From the cell containing the given text, extract its center point as (x, y) coordinate. 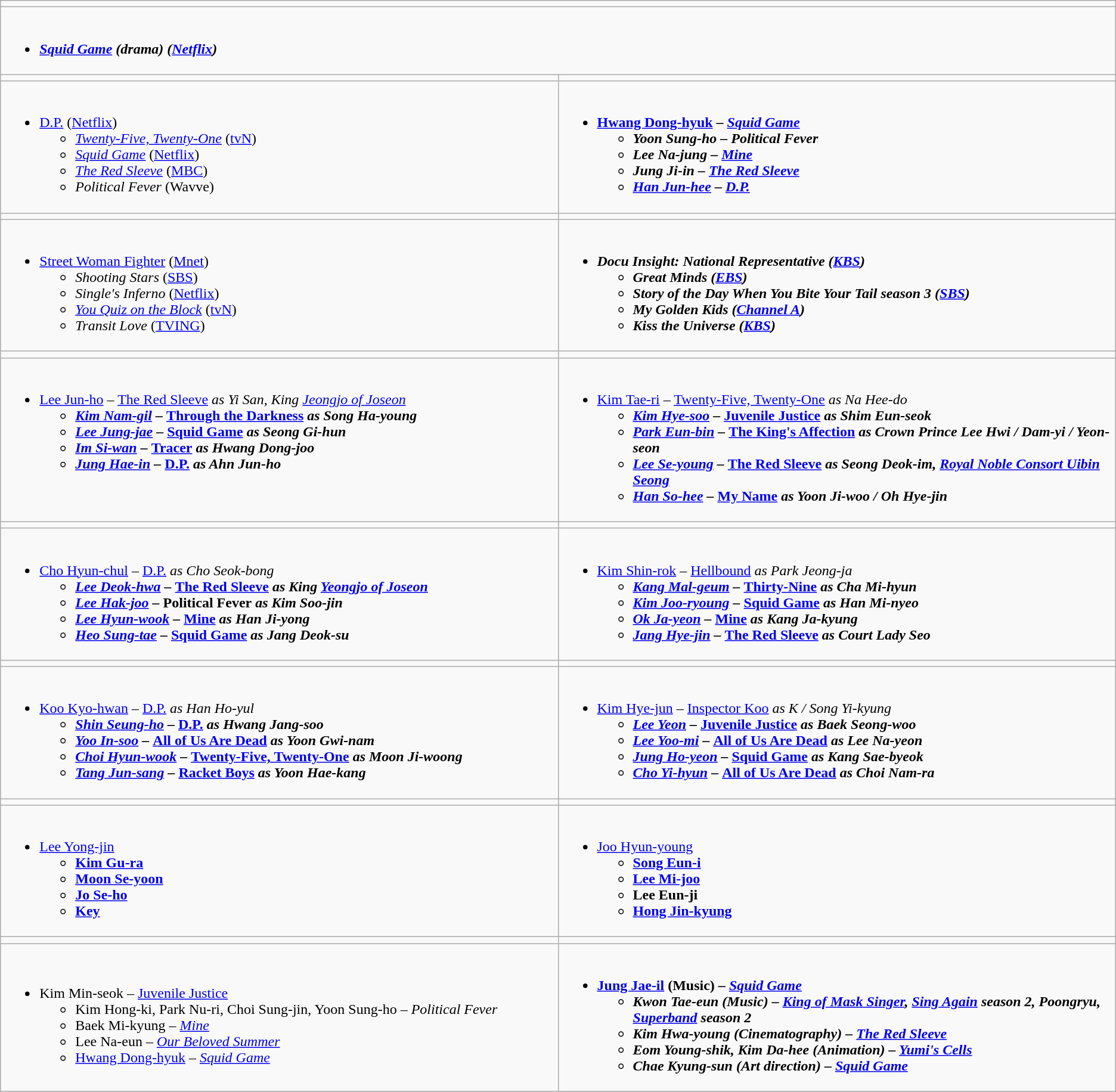
Street Woman Fighter (Mnet)Shooting Stars (SBS)Single's Inferno (Netflix)You Quiz on the Block (tvN)Transit Love (TVING) (279, 285)
Lee Yong-jinKim Gu-raMoon Se-yoonJo Se-hoKey (279, 871)
Joo Hyun-youngSong Eun-iLee Mi-jooLee Eun-jiHong Jin-kyung (837, 871)
Squid Game (drama) (Netflix) (558, 41)
Hwang Dong-hyuk – Squid GameYoon Sung-ho – Political FeverLee Na-jung – MineJung Ji-in – The Red SleeveHan Jun-hee – D.P. (837, 147)
D.P. (Netflix)Twenty-Five, Twenty-One (tvN)Squid Game (Netflix)The Red Sleeve (MBC)Political Fever (Wavve) (279, 147)
